Return [x, y] of the center of cell containing provided text 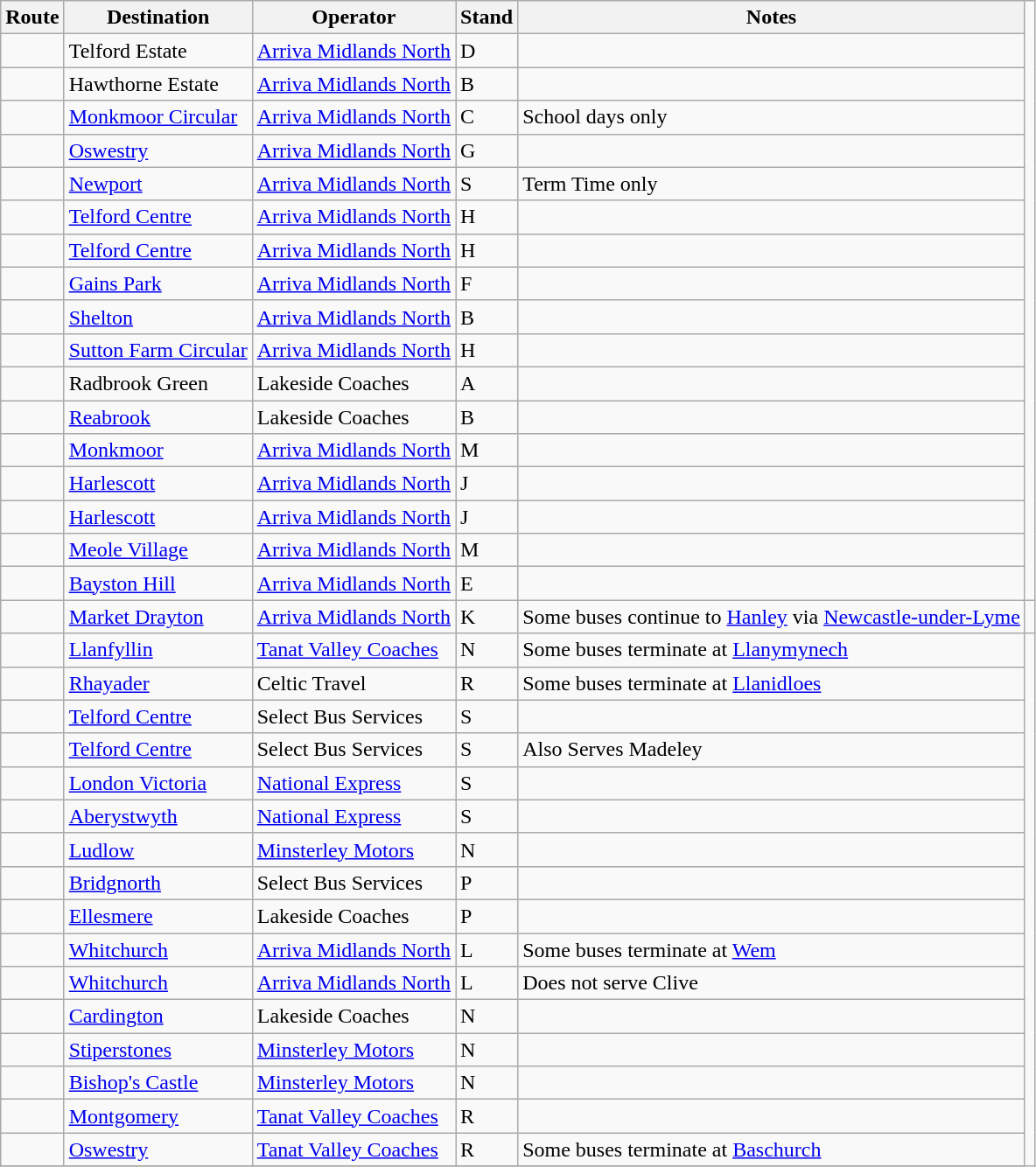
Ellesmere [157, 916]
Aberystwyth [157, 816]
Some buses terminate at Llanidloes [772, 683]
Some buses terminate at Baschurch [772, 1150]
Ludlow [157, 849]
Stand [486, 17]
London Victoria [157, 783]
Notes [772, 17]
F [486, 283]
C [486, 117]
Bayston Hill [157, 583]
Rhayader [157, 683]
E [486, 583]
Sutton Farm Circular [157, 350]
Route [32, 17]
K [486, 617]
Destination [157, 17]
Some buses terminate at Wem [772, 949]
Bishop's Castle [157, 1083]
Radbrook Green [157, 383]
Montgomery [157, 1116]
Some buses continue to Hanley via Newcastle-under-Lyme [772, 617]
Monkmoor Circular [157, 117]
Telford Estate [157, 51]
Llanfyllin [157, 650]
Also Serves Madeley [772, 750]
Does not serve Clive [772, 983]
Meole Village [157, 550]
Hawthorne Estate [157, 84]
A [486, 383]
School days only [772, 117]
Gains Park [157, 283]
Celtic Travel [353, 683]
Cardington [157, 1017]
Newport [157, 184]
Some buses terminate at Llanymynech [772, 650]
Monkmoor [157, 451]
Stiperstones [157, 1050]
Market Drayton [157, 617]
Shelton [157, 317]
Reabrook [157, 417]
D [486, 51]
G [486, 150]
Bridgnorth [157, 883]
Operator [353, 17]
Term Time only [772, 184]
